Provide the (X, Y) coordinate of the cell's center where the given text is located.  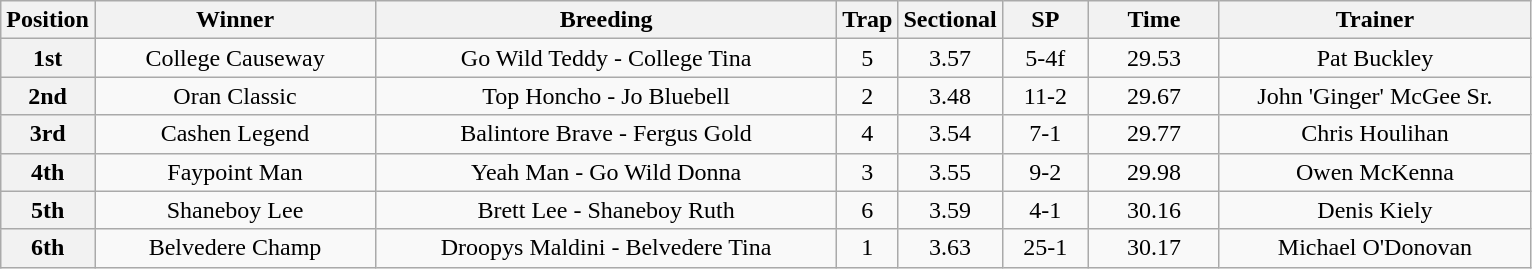
6 (868, 210)
3 (868, 172)
Yeah Man - Go Wild Donna (606, 172)
SP (1045, 20)
Shaneboy Lee (234, 210)
6th (48, 248)
4-1 (1045, 210)
Belvedere Champ (234, 248)
2nd (48, 96)
Breeding (606, 20)
Brett Lee - Shaneboy Ruth (606, 210)
College Causeway (234, 58)
5-4f (1045, 58)
John 'Ginger' McGee Sr. (1374, 96)
7-1 (1045, 134)
3.48 (950, 96)
4 (868, 134)
Michael O'Donovan (1374, 248)
29.53 (1154, 58)
3.59 (950, 210)
Denis Kiely (1374, 210)
3rd (48, 134)
11-2 (1045, 96)
29.67 (1154, 96)
Owen McKenna (1374, 172)
Trainer (1374, 20)
3.55 (950, 172)
Pat Buckley (1374, 58)
Winner (234, 20)
Position (48, 20)
29.98 (1154, 172)
5 (868, 58)
Go Wild Teddy - College Tina (606, 58)
Faypoint Man (234, 172)
5th (48, 210)
Balintore Brave - Fergus Gold (606, 134)
Oran Classic (234, 96)
3.54 (950, 134)
Chris Houlihan (1374, 134)
2 (868, 96)
4th (48, 172)
25-1 (1045, 248)
Cashen Legend (234, 134)
9-2 (1045, 172)
Sectional (950, 20)
Trap (868, 20)
Top Honcho - Jo Bluebell (606, 96)
1 (868, 248)
Droopys Maldini - Belvedere Tina (606, 248)
30.17 (1154, 248)
3.63 (950, 248)
Time (1154, 20)
1st (48, 58)
3.57 (950, 58)
30.16 (1154, 210)
29.77 (1154, 134)
